Find where the given text appears and provide that cell's center as (x, y) coordinate. 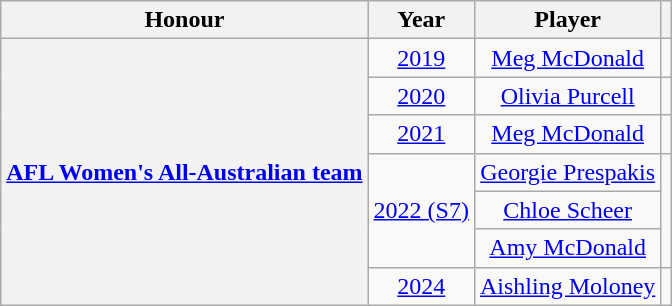
Chloe Scheer (567, 210)
Honour (184, 20)
Player (567, 20)
2022 (S7) (421, 210)
Aishling Moloney (567, 286)
AFL Women's All-Australian team (184, 172)
2021 (421, 134)
2019 (421, 58)
Georgie Prespakis (567, 172)
Amy McDonald (567, 248)
Year (421, 20)
2020 (421, 96)
Olivia Purcell (567, 96)
2024 (421, 286)
